Pinpoint the cell where the given text exists, returning its [X, Y] midpoint coordinate. 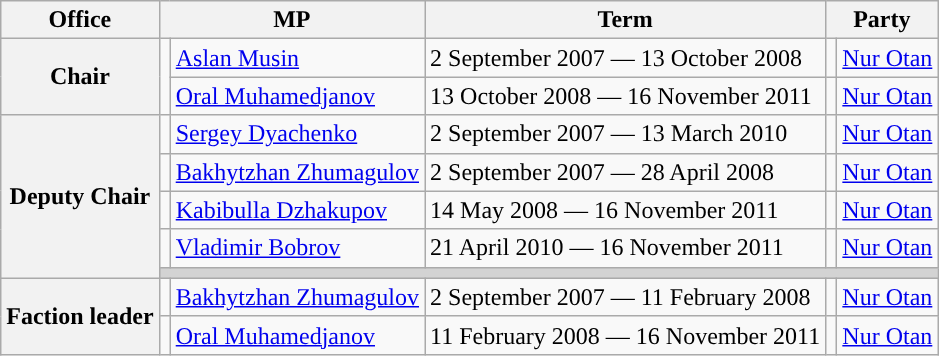
Chair [80, 77]
Aslan Musin [297, 58]
2 September 2007 — 11 February 2008 [626, 297]
Term [626, 20]
2 September 2007 — 28 April 2008 [626, 172]
14 May 2008 — 16 November 2011 [626, 210]
Sergey Dyachenko [297, 134]
Deputy Chair [80, 196]
MP [292, 20]
21 April 2010 — 16 November 2011 [626, 248]
Party [882, 20]
Office [80, 20]
Faction leader [80, 316]
Kabibulla Dzhakupov [297, 210]
2 September 2007 — 13 March 2010 [626, 134]
11 February 2008 — 16 November 2011 [626, 335]
Vladimir Bobrov [297, 248]
13 October 2008 — 16 November 2011 [626, 96]
2 September 2007 — 13 October 2008 [626, 58]
